Output the [x, y] coordinate of the center of the cell containing the given text.  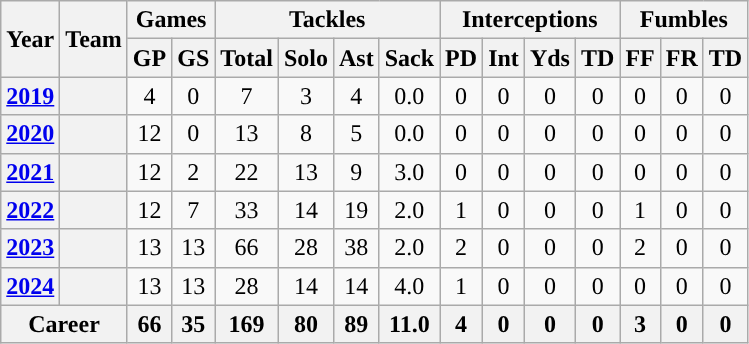
2021 [30, 172]
GS [194, 58]
Solo [306, 58]
2022 [30, 210]
Yds [550, 58]
2024 [30, 286]
Fumbles [684, 20]
FR [682, 58]
Interceptions [530, 20]
9 [356, 172]
22 [247, 172]
Career [64, 324]
2023 [30, 248]
19 [356, 210]
Total [247, 58]
Sack [409, 58]
Int [504, 58]
80 [306, 324]
FF [640, 58]
Year [30, 39]
35 [194, 324]
Tackles [328, 20]
11.0 [409, 324]
2020 [30, 134]
38 [356, 248]
2019 [30, 96]
89 [356, 324]
Games [170, 20]
169 [247, 324]
3.0 [409, 172]
GP [149, 58]
5 [356, 134]
Ast [356, 58]
4.0 [409, 286]
PD [462, 58]
Team [94, 39]
8 [306, 134]
33 [247, 210]
